Capture the cell that displays the provided text and extract its (X, Y) central coordinate. 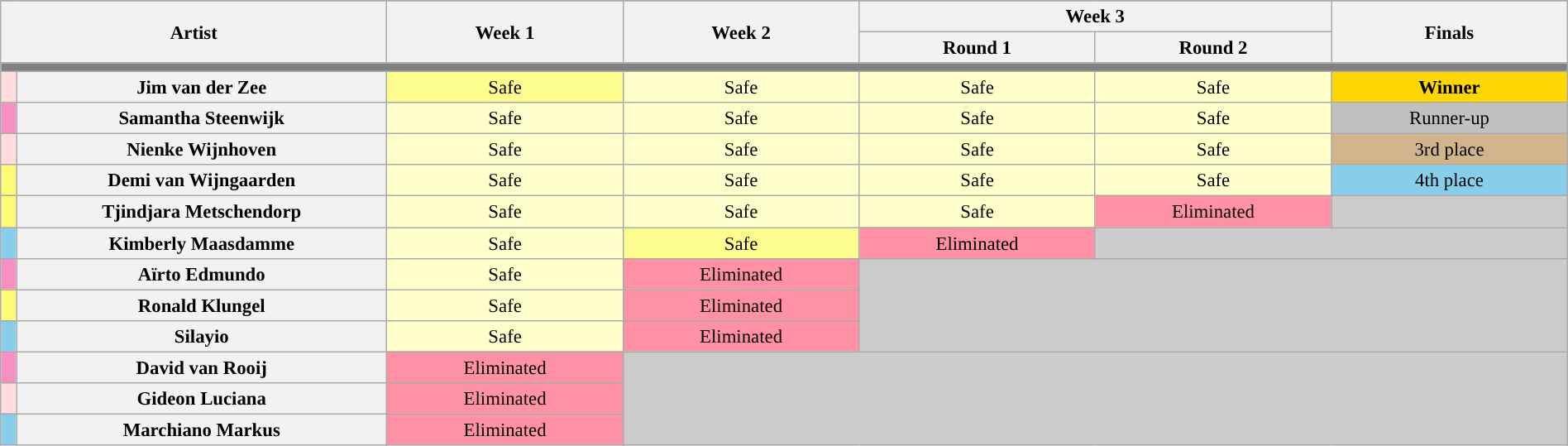
Tjindjara Metschendorp (202, 212)
Nienke Wijnhoven (202, 150)
Winner (1450, 88)
Kimberly Maasdamme (202, 243)
Round 2 (1212, 48)
Week 3 (1095, 17)
Demi van Wijngaarden (202, 181)
4th place (1450, 181)
3rd place (1450, 150)
Artist (194, 31)
Silayio (202, 336)
Week 1 (504, 31)
Marchiano Markus (202, 429)
Samantha Steenwijk (202, 118)
Week 2 (741, 31)
Ronald Klungel (202, 305)
Jim van der Zee (202, 88)
Runner-up (1450, 118)
David van Rooij (202, 367)
Round 1 (978, 48)
Gideon Luciana (202, 399)
Finals (1450, 31)
Aïrto Edmundo (202, 274)
